Return [x, y] of the center of cell containing provided text 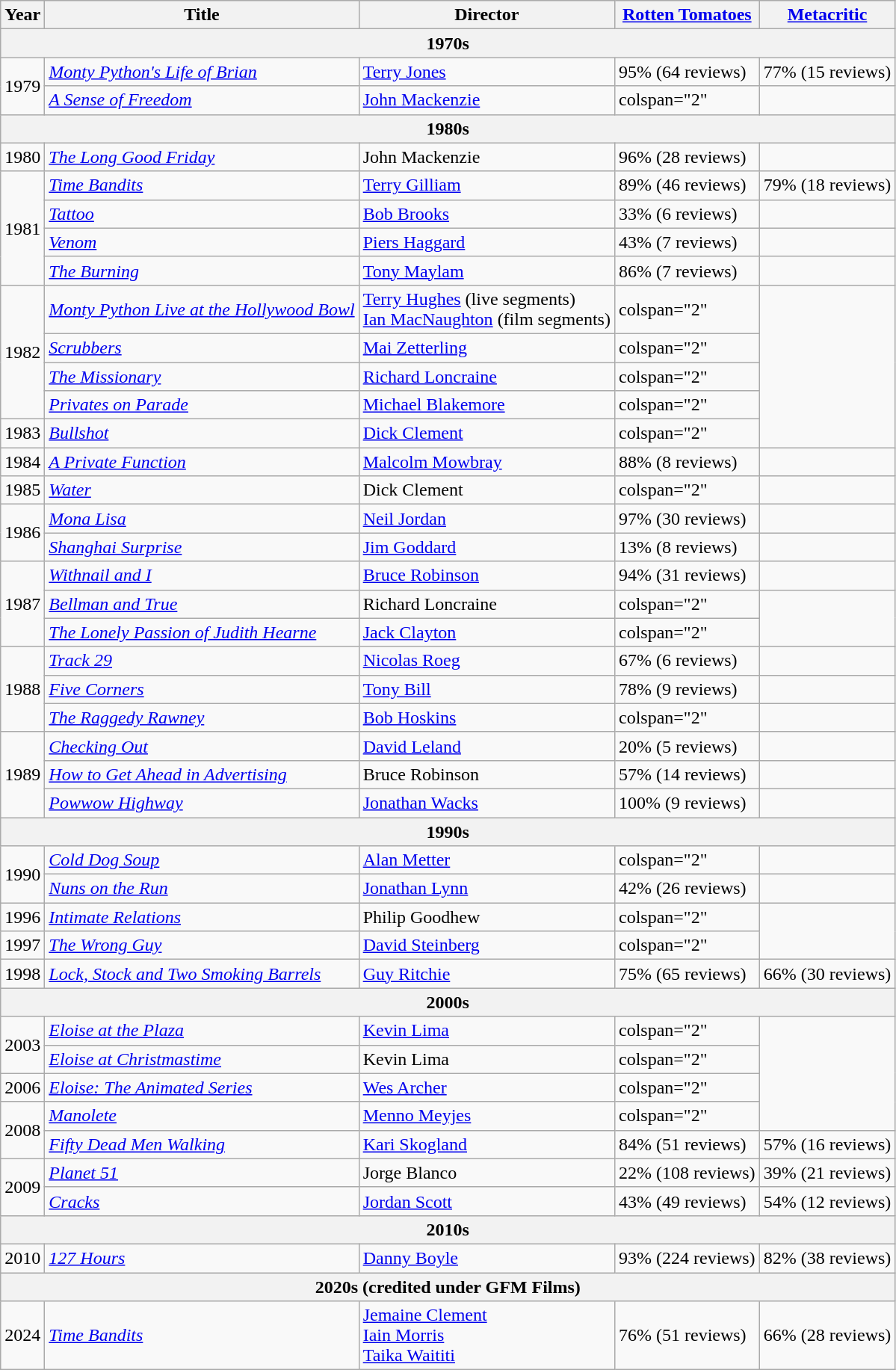
Wes Archer [486, 1087]
Tony Bill [486, 689]
1970s [448, 43]
Bob Hoskins [486, 718]
1996 [22, 917]
Jack Clayton [486, 632]
22% (108 reviews) [687, 1173]
Philip Goodhew [486, 917]
1980s [448, 129]
77% (15 reviews) [827, 72]
2003 [22, 1045]
Lock, Stock and Two Smoking Barrels [202, 974]
Terry Gilliam [486, 185]
1979 [22, 86]
Rotten Tomatoes [687, 15]
94% (31 reviews) [687, 576]
Fifty Dead Men Walking [202, 1144]
How to Get Ahead in Advertising [202, 774]
Piers Haggard [486, 242]
The Burning [202, 271]
54% (12 reviews) [827, 1201]
2000s [448, 1002]
Mona Lisa [202, 519]
1984 [22, 462]
57% (16 reviews) [827, 1144]
2020s (credited under GFM Films) [448, 1286]
96% (28 reviews) [687, 157]
1989 [22, 774]
95% (64 reviews) [687, 72]
Terry Hughes (live segments)Ian MacNaughton (film segments) [486, 309]
Danny Boyle [486, 1258]
Tony Maylam [486, 271]
Bellman and True [202, 604]
1983 [22, 433]
Eloise: The Animated Series [202, 1087]
1998 [22, 974]
Bob Brooks [486, 214]
Bullshot [202, 433]
57% (14 reviews) [687, 774]
Cold Dog Soup [202, 860]
Shanghai Surprise [202, 547]
Monty Python's Life of Brian [202, 72]
Scrubbers [202, 348]
79% (18 reviews) [827, 185]
A Sense of Freedom [202, 100]
2010 [22, 1258]
The Long Good Friday [202, 157]
Jim Goddard [486, 547]
1985 [22, 490]
100% (9 reviews) [687, 803]
66% (30 reviews) [827, 974]
88% (8 reviews) [687, 462]
David Steinberg [486, 945]
2024 [22, 1336]
Water [202, 490]
Alan Metter [486, 860]
Mai Zetterling [486, 348]
66% (28 reviews) [827, 1336]
Director [486, 15]
43% (49 reviews) [687, 1201]
1986 [22, 533]
86% (7 reviews) [687, 271]
Jordan Scott [486, 1201]
Metacritic [827, 15]
Kari Skogland [486, 1144]
Withnail and I [202, 576]
The Wrong Guy [202, 945]
78% (9 reviews) [687, 689]
20% (5 reviews) [687, 746]
The Missionary [202, 376]
Jorge Blanco [486, 1173]
89% (46 reviews) [687, 185]
Jonathan Lynn [486, 889]
39% (21 reviews) [827, 1173]
Planet 51 [202, 1173]
1981 [22, 228]
A Private Function [202, 462]
The Lonely Passion of Judith Hearne [202, 632]
Venom [202, 242]
Eloise at Christmastime [202, 1059]
Eloise at the Plaza [202, 1031]
Five Corners [202, 689]
76% (51 reviews) [687, 1336]
2006 [22, 1087]
82% (38 reviews) [827, 1258]
1997 [22, 945]
Jonathan Wacks [486, 803]
Track 29 [202, 661]
Menno Meyjes [486, 1116]
127 Hours [202, 1258]
Malcolm Mowbray [486, 462]
33% (6 reviews) [687, 214]
Monty Python Live at the Hollywood Bowl [202, 309]
Privates on Parade [202, 405]
2009 [22, 1187]
Intimate Relations [202, 917]
Checking Out [202, 746]
75% (65 reviews) [687, 974]
97% (30 reviews) [687, 519]
1988 [22, 689]
1982 [22, 351]
2008 [22, 1130]
2010s [448, 1229]
1990 [22, 874]
93% (224 reviews) [687, 1258]
84% (51 reviews) [687, 1144]
The Raggedy Rawney [202, 718]
Tattoo [202, 214]
Terry Jones [486, 72]
Cracks [202, 1201]
Powwow Highway [202, 803]
Nuns on the Run [202, 889]
1980 [22, 157]
42% (26 reviews) [687, 889]
43% (7 reviews) [687, 242]
Guy Ritchie [486, 974]
13% (8 reviews) [687, 547]
Title [202, 15]
Year [22, 15]
Michael Blakemore [486, 405]
Neil Jordan [486, 519]
Nicolas Roeg [486, 661]
1987 [22, 604]
67% (6 reviews) [687, 661]
1990s [448, 832]
David Leland [486, 746]
Jemaine ClementIain MorrisTaika Waititi [486, 1336]
Manolete [202, 1116]
